Search for the cell housing the specified text and yield its [x, y] center coordinate. 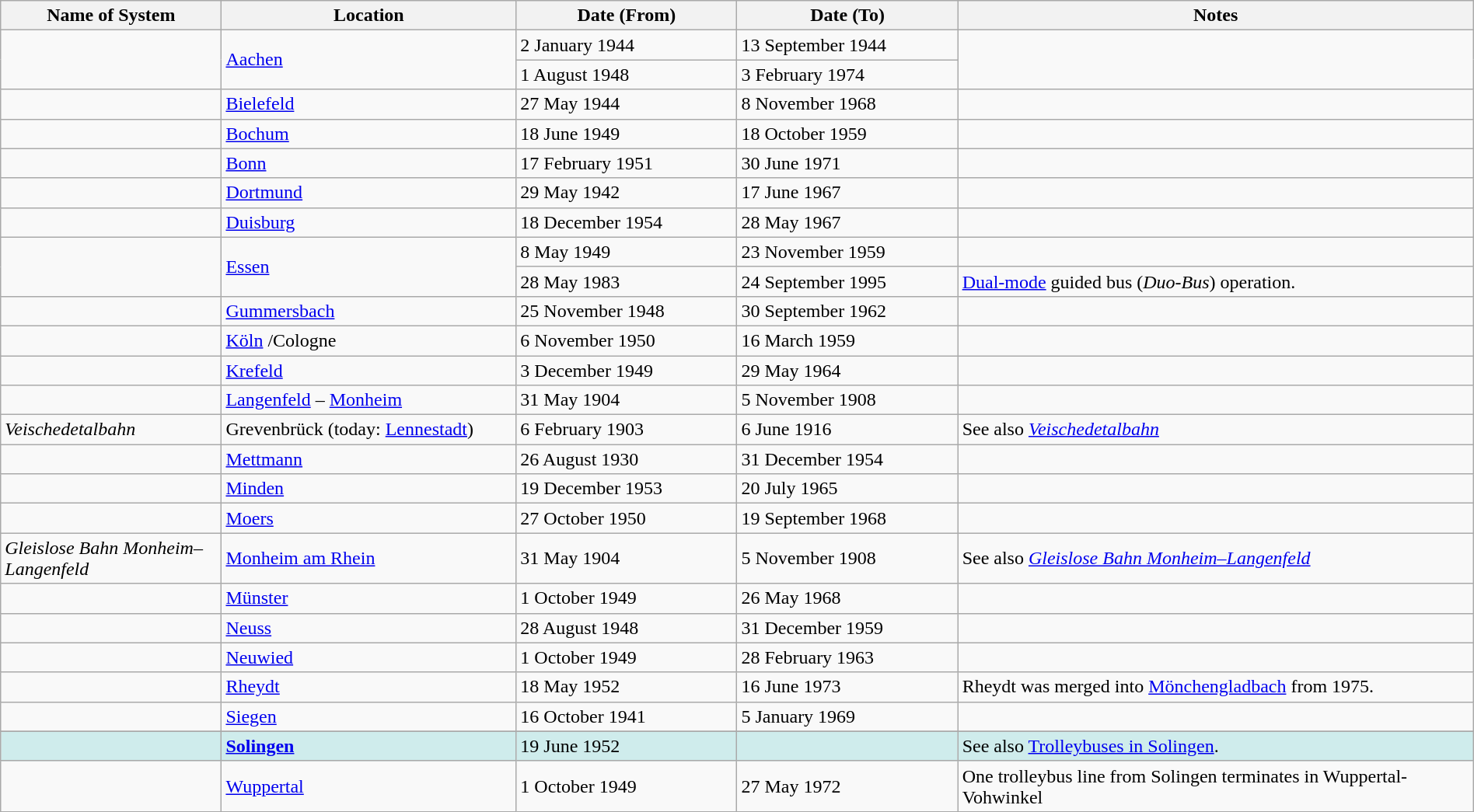
Moers [368, 518]
Location [368, 16]
29 May 1942 [627, 193]
30 June 1971 [847, 163]
Minden [368, 489]
See also Trolleybuses in Solingen. [1216, 746]
Gleislose Bahn Monheim–Langenfeld [111, 558]
27 October 1950 [627, 518]
Dual-mode guided bus (Duo-Bus) operation. [1216, 281]
Date (From) [627, 16]
6 November 1950 [627, 340]
Grevenbrück (today: Lennestadt) [368, 430]
30 September 1962 [847, 311]
Veischedetalbahn [111, 430]
1 August 1948 [627, 75]
Dortmund [368, 193]
Name of System [111, 16]
5 January 1969 [847, 716]
29 May 1964 [847, 371]
20 July 1965 [847, 489]
Gummersbach [368, 311]
28 August 1948 [627, 628]
13 September 1944 [847, 45]
16 March 1959 [847, 340]
Krefeld [368, 371]
18 June 1949 [627, 134]
27 May 1972 [847, 786]
Neuss [368, 628]
Langenfeld – Monheim [368, 400]
3 February 1974 [847, 75]
Notes [1216, 16]
Münster [368, 598]
Essen [368, 267]
23 November 1959 [847, 252]
31 December 1954 [847, 459]
16 June 1973 [847, 687]
18 October 1959 [847, 134]
18 December 1954 [627, 222]
Bielefeld [368, 104]
One trolleybus line from Solingen terminates in Wuppertal-Vohwinkel [1216, 786]
Siegen [368, 716]
Aachen [368, 60]
Duisburg [368, 222]
28 May 1967 [847, 222]
28 February 1963 [847, 657]
17 June 1967 [847, 193]
Solingen [368, 746]
Rheydt [368, 687]
19 December 1953 [627, 489]
18 May 1952 [627, 687]
Date (To) [847, 16]
Mettmann [368, 459]
8 November 1968 [847, 104]
16 October 1941 [627, 716]
Bochum [368, 134]
Bonn [368, 163]
24 September 1995 [847, 281]
Rheydt was merged into Mönchengladbach from 1975. [1216, 687]
8 May 1949 [627, 252]
Köln /Cologne [368, 340]
28 May 1983 [627, 281]
Wuppertal [368, 786]
Neuwied [368, 657]
31 December 1959 [847, 628]
19 June 1952 [627, 746]
2 January 1944 [627, 45]
26 August 1930 [627, 459]
6 June 1916 [847, 430]
3 December 1949 [627, 371]
See also Veischedetalbahn [1216, 430]
6 February 1903 [627, 430]
27 May 1944 [627, 104]
17 February 1951 [627, 163]
25 November 1948 [627, 311]
See also Gleislose Bahn Monheim–Langenfeld [1216, 558]
26 May 1968 [847, 598]
Monheim am Rhein [368, 558]
19 September 1968 [847, 518]
